Search for the cell housing the specified text and yield its (x, y) center coordinate. 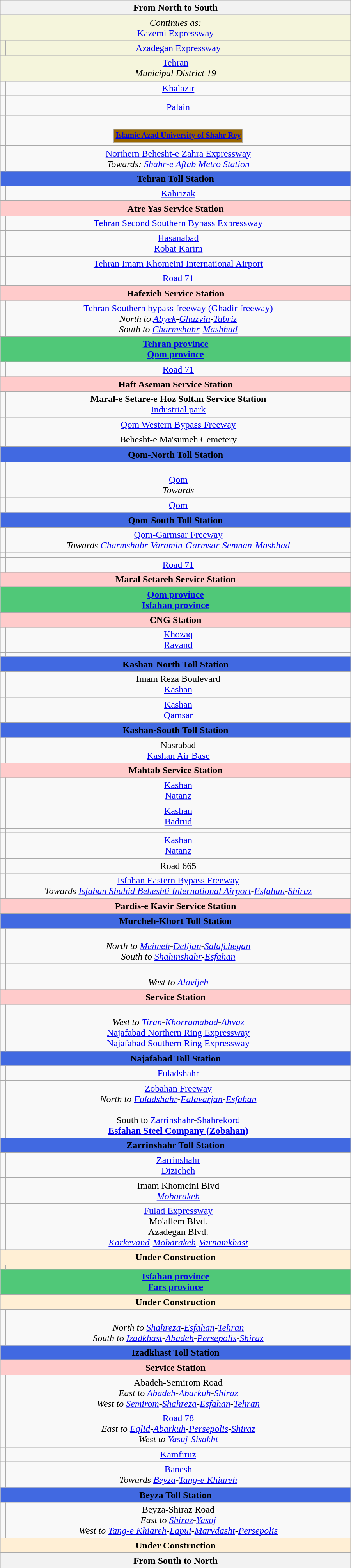
Isfahan Eastern Bypass FreewayTowards Isfahan Shahid Beheshti International Airport-Esfahan-Shiraz (178, 886)
Mahtab Service Station (175, 770)
Palain (178, 107)
Tehran Imam Khomeini International Airport (178, 264)
Atre Yas Service Station (175, 208)
Khalazir (178, 88)
West to Tiran-Khorramabad-Ahvaz Najafabad Northern Ring Expressway Najafabad Southern Ring Expressway (178, 1028)
Izadkhast Toll Station (175, 1353)
North to Meimeh-Delijan-SalafcheganSouth to Shahinshahr-Esfahan (178, 946)
Kashan Badrud (178, 815)
Kamfiruz (178, 1454)
Isfahan province Fars province (175, 1282)
Tehran Second Southern Bypass Expressway (178, 223)
Qom-South Toll Station (175, 520)
From South to North (175, 1560)
Zarrinshahr Dizicheh (178, 1165)
Kashan-North Toll Station (175, 664)
BaneshTowards Beyza-Tang-e Khiareh (178, 1475)
Road 665 (178, 866)
Najafabad Toll Station (175, 1058)
CNG Station (175, 620)
Continues as: Kazemi Expressway (175, 28)
QomTowards (178, 480)
Qom-Garmsar FreewayTowards Charmshahr-Varamin-Garmsar-Semnan-Mashhad (178, 540)
Hasanabad Robat Karim (178, 244)
Tehran Municipal District 19 (175, 68)
Azadegan Expressway (178, 48)
Abadeh-Semirom Road East to Abadeh-Abarkuh-ShirazWest to Semirom-Shahreza-Esfahan-Tehran (178, 1393)
Qom Western Bypass Freeway (178, 425)
Road 78East to Eqlid-Abarkuh-Persepolis-ShirazWest to Yasuj-Sisakht (178, 1429)
Qom (178, 505)
Pardis-e Kavir Service Station (175, 906)
Zobahan FreewayNorth to Fuladshahr-Falavarjan-EsfahanSouth to Zarrinshahr-ShahrekordEsfahan Steel Company (Zobahan) (178, 1109)
Kashan Qamsar (178, 710)
Hafezieh Service Station (175, 293)
Tehran Toll Station (175, 178)
Zarrinshahr Toll Station (175, 1145)
West to Alavijeh (178, 977)
North to Shahreza-Esfahan-TehranSouth to Izadkhast-Abadeh-Persepolis-Shiraz (178, 1327)
Northern Behesht-e Zahra ExpresswayTowards: Shahr-e Aftab Metro Station (178, 159)
Maral-e Setare-e Hoz Soltan Service StationIndustrial park (178, 405)
Qom-North Toll Station (175, 454)
Kashan-South Toll Station (175, 730)
From North to South (175, 8)
Imam Reza Boulevard Kashan (178, 684)
Kahrizak (178, 193)
Fulad Expressway Mo'allem Blvd. Azadegan Blvd.Karkevand-Mobarakeh-Varnamkhast (178, 1226)
Khozaq Ravand (178, 640)
Haft Aseman Service Station (175, 384)
Murcheh-Khort Toll Station (175, 921)
Imam Khomeini BlvdMobarakeh (178, 1190)
Tehran Southern bypass freeway (Ghadir freeway)North to Abyek-Ghazvin-TabrizSouth to Charmshahr-Mashhad (178, 319)
Tehran province Qom province (175, 349)
Nasrabad Kashan Air Base (178, 750)
Behesht-e Ma'sumeh Cemetery (178, 439)
Beyza-Shiraz Road East to Shiraz-YasujWest to Tang-e Khiareh-Lapui-Marvdasht-Persepolis (178, 1520)
Beyza Toll Station (175, 1495)
Fuladshahr (178, 1073)
Maral Setareh Service Station (175, 580)
Qom province Isfahan province (175, 600)
